Locate the cell with the specified text and output its (x, y) center coordinate. 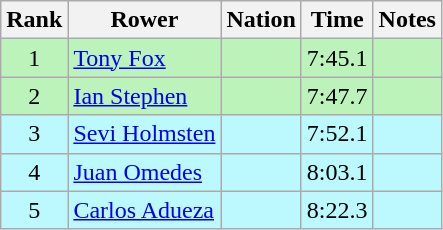
7:52.1 (337, 134)
7:47.7 (337, 96)
2 (34, 96)
Rower (144, 20)
Carlos Adueza (144, 210)
Rank (34, 20)
3 (34, 134)
7:45.1 (337, 58)
Sevi Holmsten (144, 134)
Tony Fox (144, 58)
4 (34, 172)
Ian Stephen (144, 96)
Nation (261, 20)
Notes (407, 20)
Juan Omedes (144, 172)
8:22.3 (337, 210)
1 (34, 58)
Time (337, 20)
8:03.1 (337, 172)
5 (34, 210)
